Pinpoint the cell where the given text exists, returning its (X, Y) midpoint coordinate. 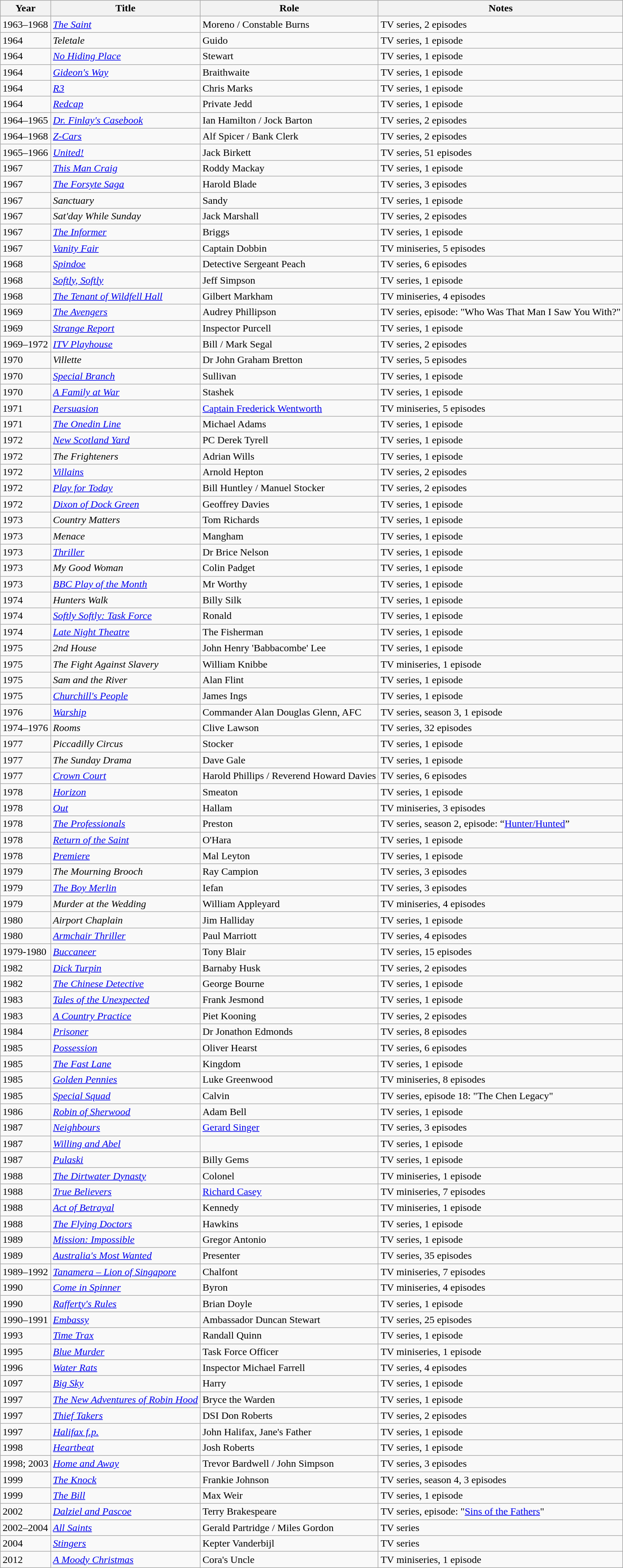
TV series, 32 episodes (501, 728)
Big Sky (125, 1384)
Arnold Hepton (289, 472)
The New Adventures of Robin Hood (125, 1400)
Australia's Most Wanted (125, 1256)
Tony Blair (289, 952)
All Saints (125, 1528)
Horizon (125, 792)
1964–1965 (26, 120)
The Dirtwater Dynasty (125, 1176)
1976 (26, 712)
Dixon of Dock Green (125, 504)
Trevor Bardwell / John Simpson (289, 1463)
Stingers (125, 1544)
Tanamera – Lion of Singapore (125, 1272)
Dick Turpin (125, 968)
The Informer (125, 232)
Roddy Mackay (289, 168)
1963–1968 (26, 24)
1998 (26, 1447)
Randall Quinn (289, 1336)
2004 (26, 1544)
Vanity Fair (125, 248)
TV miniseries, 8 episodes (501, 1080)
Harold Blade (289, 184)
Strange Report (125, 328)
Alf Spicer / Bank Clerk (289, 136)
Title (125, 8)
Willing and Abel (125, 1144)
Presenter (289, 1256)
Hawkins (289, 1224)
Billy Silk (289, 600)
Prisoner (125, 1032)
The Fight Against Slavery (125, 664)
Neighbours (125, 1128)
Murder at the Wedding (125, 904)
DSI Don Roberts (289, 1415)
1998; 2003 (26, 1463)
Harold Phillips / Reverend Howard Davies (289, 776)
William Knibbe (289, 664)
Sam and the River (125, 680)
Time Trax (125, 1336)
Gerald Partridge / Miles Gordon (289, 1528)
Oliver Hearst (289, 1048)
Barnaby Husk (289, 968)
Bill Huntley / Manuel Stocker (289, 488)
Mission: Impossible (125, 1240)
Special Squad (125, 1096)
The Avengers (125, 312)
The Professionals (125, 824)
Home and Away (125, 1463)
Cora's Uncle (289, 1560)
Bryce the Warden (289, 1400)
Bill / Mark Segal (289, 344)
Alan Flint (289, 680)
The Onedin Line (125, 424)
Softly Softly: Task Force (125, 616)
Josh Roberts (289, 1447)
Mr Worthy (289, 584)
2002 (26, 1512)
Dave Gale (289, 760)
Return of the Saint (125, 840)
Rooms (125, 728)
Max Weir (289, 1496)
Tom Richards (289, 520)
Detective Sergeant Peach (289, 264)
Softly, Softly (125, 280)
1993 (26, 1336)
The Fast Lane (125, 1064)
Armchair Thriller (125, 936)
Inspector Purcell (289, 328)
Blue Murder (125, 1352)
Dr. Finlay's Casebook (125, 120)
Frankie Johnson (289, 1479)
TV series, episode: "Who Was That Man I Saw You With?" (501, 312)
Gerard Singer (289, 1128)
Iefan (289, 888)
Premiere (125, 856)
1964–1968 (26, 136)
Geoffrey Davies (289, 504)
Stashek (289, 392)
Ray Campion (289, 872)
Sanctuary (125, 200)
Dr Brice Nelson (289, 552)
Moreno / Constable Burns (289, 24)
TV series, 51 episodes (501, 152)
2002–2004 (26, 1528)
Clive Lawson (289, 728)
The Knock (125, 1479)
Stocker (289, 744)
Private Jedd (289, 104)
ITV Playhouse (125, 344)
Villains (125, 472)
The Chinese Detective (125, 984)
The Frighteners (125, 456)
PC Derek Tyrell (289, 440)
A Moody Christmas (125, 1560)
Byron (289, 1288)
No Hiding Place (125, 56)
1984 (26, 1032)
The Saint (125, 24)
TV series, season 3, 1 episode (501, 712)
Golden Pennies (125, 1080)
Richard Casey (289, 1192)
Special Branch (125, 376)
True Believers (125, 1192)
Frank Jesmond (289, 1000)
Come in Spinner (125, 1288)
Mal Leyton (289, 856)
Inspector Michael Farrell (289, 1368)
Adrian Wills (289, 456)
TV miniseries, 3 episodes (501, 808)
The Forsyte Saga (125, 184)
TV series, episode: "Sins of the Fathers" (501, 1512)
Braithwaite (289, 72)
Hallam (289, 808)
Year (26, 8)
TV series, 25 episodes (501, 1320)
New Scotland Yard (125, 440)
Calvin (289, 1096)
TV series, 35 episodes (501, 1256)
Chalfont (289, 1272)
The Mourning Brooch (125, 872)
Halifax f.p. (125, 1431)
Sullivan (289, 376)
Spindoe (125, 264)
Piet Kooning (289, 1016)
Colin Padget (289, 568)
Robin of Sherwood (125, 1112)
William Appleyard (289, 904)
Jack Birkett (289, 152)
Embassy (125, 1320)
Out (125, 808)
Buccaneer (125, 952)
Possession (125, 1048)
Heartbeat (125, 1447)
1979-1980 (26, 952)
Jack Marshall (289, 216)
Task Force Officer (289, 1352)
Kennedy (289, 1208)
1996 (26, 1368)
United! (125, 152)
Jim Halliday (289, 920)
Kepter Vanderbijl (289, 1544)
George Bourne (289, 984)
Michael Adams (289, 424)
TV series, 15 episodes (501, 952)
Audrey Phillipson (289, 312)
Rafferty's Rules (125, 1304)
1097 (26, 1384)
Captain Dobbin (289, 248)
1969–1972 (26, 344)
Billy Gems (289, 1160)
Chris Marks (289, 88)
The Fisherman (289, 632)
Ambassador Duncan Stewart (289, 1320)
Dalziel and Pascoe (125, 1512)
Crown Court (125, 776)
Country Matters (125, 520)
2012 (26, 1560)
Thief Takers (125, 1415)
1965–1966 (26, 152)
Role (289, 8)
James Ings (289, 696)
Act of Betrayal (125, 1208)
My Good Woman (125, 568)
Notes (501, 8)
Persuasion (125, 408)
Redcap (125, 104)
Stewart (289, 56)
The Flying Doctors (125, 1224)
Water Rats (125, 1368)
Z-Cars (125, 136)
Pulaski (125, 1160)
Ian Hamilton / Jock Barton (289, 120)
Gilbert Markham (289, 296)
Guido (289, 40)
Gregor Antonio (289, 1240)
TV series, 8 episodes (501, 1032)
Kingdom (289, 1064)
Smeaton (289, 792)
BBC Play of the Month (125, 584)
Ronald (289, 616)
TV series, season 2, episode: “Hunter/Hunted” (501, 824)
Terry Brakespeare (289, 1512)
Churchill's People (125, 696)
John Halifax, Jane's Father (289, 1431)
The Bill (125, 1496)
The Boy Merlin (125, 888)
2nd House (125, 648)
Warship (125, 712)
Villette (125, 360)
Teletale (125, 40)
Tales of the Unexpected (125, 1000)
R3 (125, 88)
Piccadilly Circus (125, 744)
Preston (289, 824)
Harry (289, 1384)
Sandy (289, 200)
Late Night Theatre (125, 632)
Briggs (289, 232)
This Man Craig (125, 168)
TV series, episode 18: "The Chen Legacy" (501, 1096)
A Country Practice (125, 1016)
A Family at War (125, 392)
Adam Bell (289, 1112)
Brian Doyle (289, 1304)
1995 (26, 1352)
1990–1991 (26, 1320)
John Henry 'Babbacombe' Lee (289, 648)
Menace (125, 536)
Luke Greenwood (289, 1080)
Colonel (289, 1176)
Jeff Simpson (289, 280)
Airport Chaplain (125, 920)
Play for Today (125, 488)
TV series, season 4, 3 episodes (501, 1479)
1989–1992 (26, 1272)
Hunters Walk (125, 600)
1986 (26, 1112)
Captain Frederick Wentworth (289, 408)
1974–1976 (26, 728)
Dr John Graham Bretton (289, 360)
The Tenant of Wildfell Hall (125, 296)
The Sunday Drama (125, 760)
O'Hara (289, 840)
Gideon's Way (125, 72)
Paul Marriott (289, 936)
Dr Jonathon Edmonds (289, 1032)
Mangham (289, 536)
Thriller (125, 552)
Commander Alan Douglas Glenn, AFC (289, 712)
Sat'day While Sunday (125, 216)
TV series, 5 episodes (501, 360)
